Output the [x, y] coordinate of the center of the cell containing the given text.  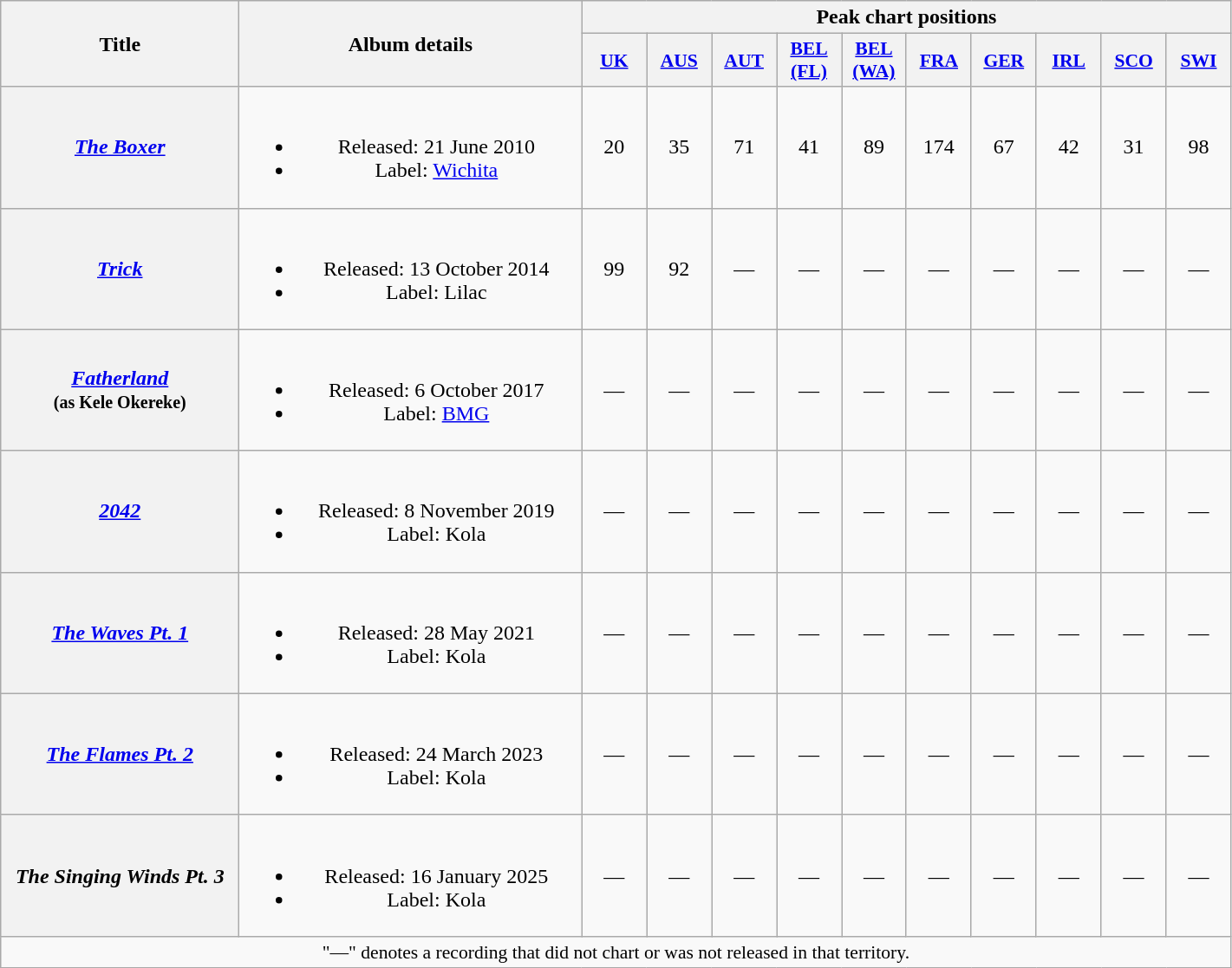
GER [1004, 61]
SWI [1198, 61]
The Singing Winds Pt. 3 [120, 875]
FRA [938, 61]
31 [1134, 147]
Released: 8 November 2019Label: Kola [411, 511]
99 [614, 269]
Fatherland(as Kele Okereke) [120, 390]
Released: 6 October 2017Label: BMG [411, 390]
The Boxer [120, 147]
Released: 28 May 2021Label: Kola [411, 633]
BEL(WA) [874, 61]
The Flames Pt. 2 [120, 754]
89 [874, 147]
174 [938, 147]
Released: 16 January 2025Label: Kola [411, 875]
Trick [120, 269]
41 [810, 147]
Peak chart positions [907, 17]
20 [614, 147]
Title [120, 43]
92 [680, 269]
2042 [120, 511]
Released: 24 March 2023Label: Kola [411, 754]
Released: 13 October 2014Label: Lilac [411, 269]
"—" denotes a recording that did not chart or was not released in that territory. [616, 952]
Released: 21 June 2010Label: Wichita [411, 147]
71 [744, 147]
IRL [1068, 61]
UK [614, 61]
SCO [1134, 61]
Album details [411, 43]
98 [1198, 147]
35 [680, 147]
The Waves Pt. 1 [120, 633]
BEL(FL) [810, 61]
42 [1068, 147]
AUT [744, 61]
AUS [680, 61]
67 [1004, 147]
